Determine the [x, y] coordinate at the center of the cell enclosing the given text.  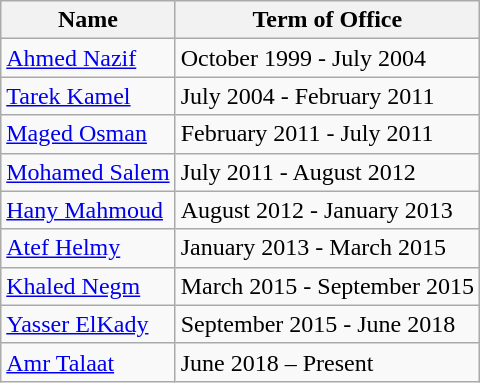
September 2015 - June 2018 [327, 324]
Mohamed Salem [88, 172]
Atef Helmy [88, 248]
Term of Office [327, 20]
March 2015 - September 2015 [327, 286]
June 2018 – Present [327, 362]
July 2011 - August 2012 [327, 172]
Ahmed Nazif [88, 58]
Maged Osman [88, 134]
August 2012 - January 2013 [327, 210]
January 2013 - March 2015 [327, 248]
Yasser ElKady [88, 324]
Name [88, 20]
Amr Talaat [88, 362]
Khaled Negm [88, 286]
February 2011 - July 2011 [327, 134]
October 1999 - July 2004 [327, 58]
Tarek Kamel [88, 96]
Hany Mahmoud [88, 210]
July 2004 - February 2011 [327, 96]
